Search for the cell housing the specified text and yield its [x, y] center coordinate. 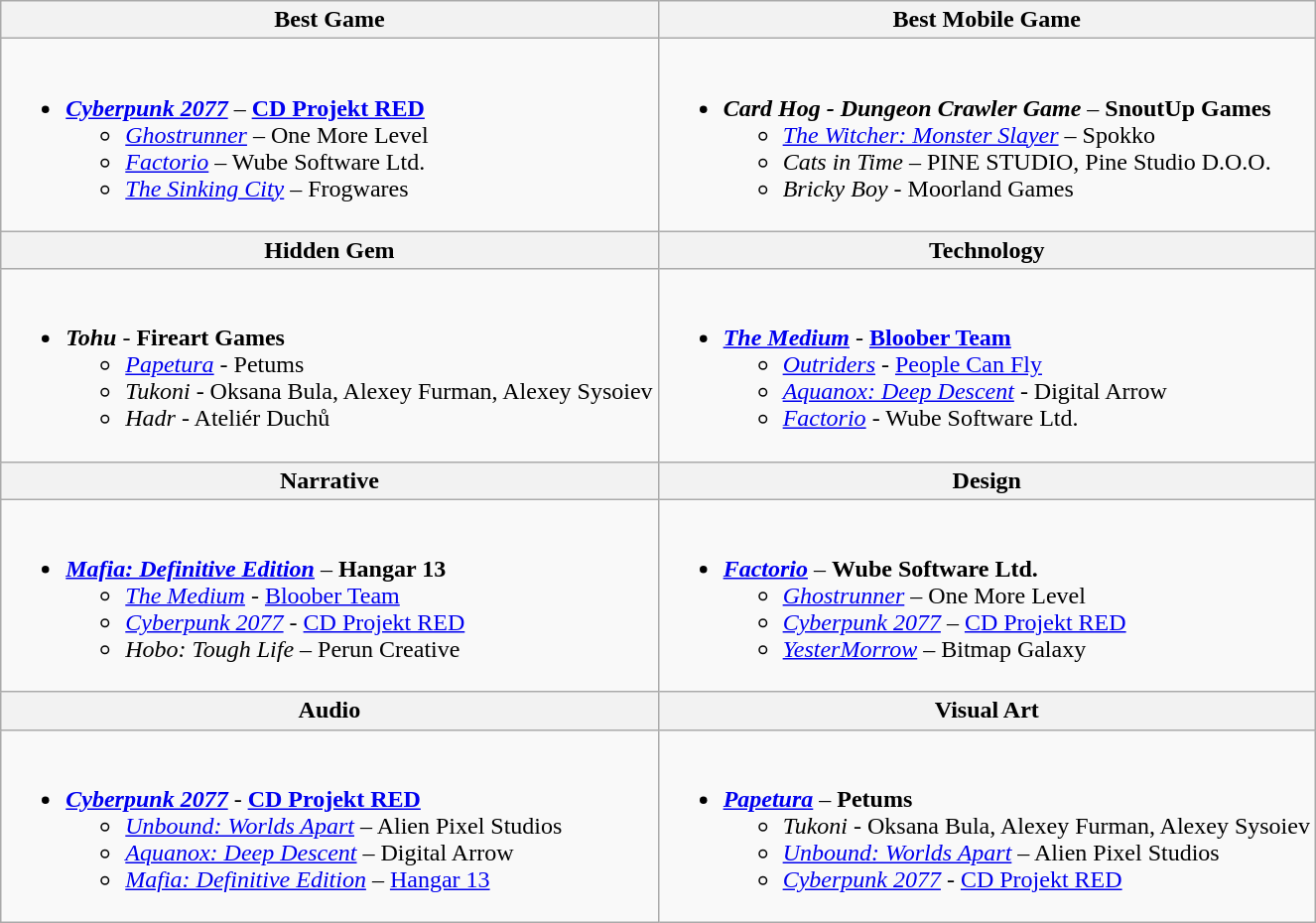
Tohu - Fireart Games Papetura - Petums Tukoni - Oksana Bula, Alexey Furman, Alexey Sysoiev Hadr - Ateliér Duchů [329, 365]
Design [987, 480]
Audio [329, 711]
Technology [987, 250]
Factorio – Wube Software Ltd. Ghostrunner – One More Level Cyberpunk 2077 – CD Projekt RED YesterMorrow – Bitmap Galaxy [987, 595]
Best Game [329, 20]
Hidden Gem [329, 250]
Visual Art [987, 711]
Cyberpunk 2077 – CD Projekt RED Ghostrunner – One More Level Factorio – Wube Software Ltd. The Sinking City – Frogwares [329, 135]
Papetura – Petums Tukoni - Oksana Bula, Alexey Furman, Alexey Sysoiev Unbound: Worlds Apart – Alien Pixel Studios Cyberpunk 2077 - CD Projekt RED [987, 826]
Narrative [329, 480]
Best Mobile Game [987, 20]
Mafia: Definitive Edition – Hangar 13 The Medium - Bloober Team Cyberpunk 2077 - CD Projekt RED Hobo: Tough Life – Perun Creative [329, 595]
The Medium - Bloober Team Outriders - People Can Fly Aquanox: Deep Descent - Digital Arrow Factorio - Wube Software Ltd. [987, 365]
